Scan for the cell matching the given text and deliver its [x, y] coordinate at center. 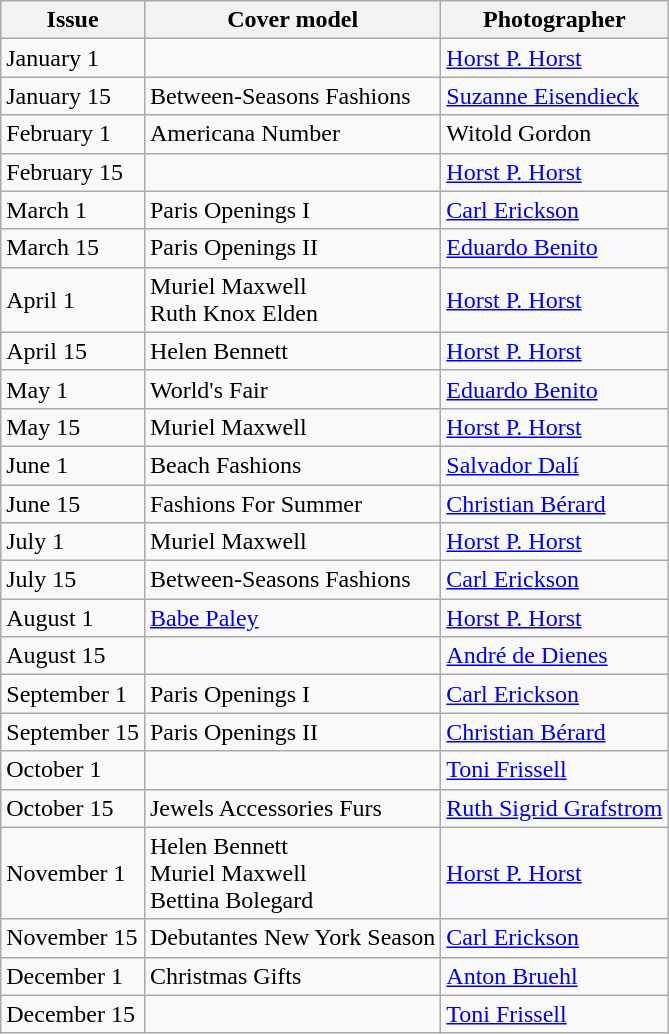
Issue [73, 20]
August 15 [73, 656]
Americana Number [292, 134]
April 15 [73, 351]
April 1 [73, 300]
January 1 [73, 58]
Helen Bennett [292, 351]
September 1 [73, 694]
November 1 [73, 873]
July 15 [73, 580]
December 15 [73, 1014]
Debutantes New York Season [292, 938]
June 15 [73, 503]
Photographer [554, 20]
February 15 [73, 172]
June 1 [73, 465]
Anton Bruehl [554, 976]
March 1 [73, 210]
December 1 [73, 976]
October 15 [73, 808]
Fashions For Summer [292, 503]
Suzanne Eisendieck [554, 96]
March 15 [73, 248]
Christmas Gifts [292, 976]
November 15 [73, 938]
André de Dienes [554, 656]
October 1 [73, 770]
Babe Paley [292, 618]
Helen BennettMuriel MaxwellBettina Bolegard [292, 873]
January 15 [73, 96]
February 1 [73, 134]
Jewels Accessories Furs [292, 808]
Beach Fashions [292, 465]
May 1 [73, 389]
Witold Gordon [554, 134]
Muriel MaxwellRuth Knox Elden [292, 300]
Cover model [292, 20]
September 15 [73, 732]
Salvador Dalí [554, 465]
August 1 [73, 618]
Ruth Sigrid Grafstrom [554, 808]
May 15 [73, 427]
World's Fair [292, 389]
July 1 [73, 542]
